Detect which cell encompasses the target text, then output its [X, Y] center coordinate. 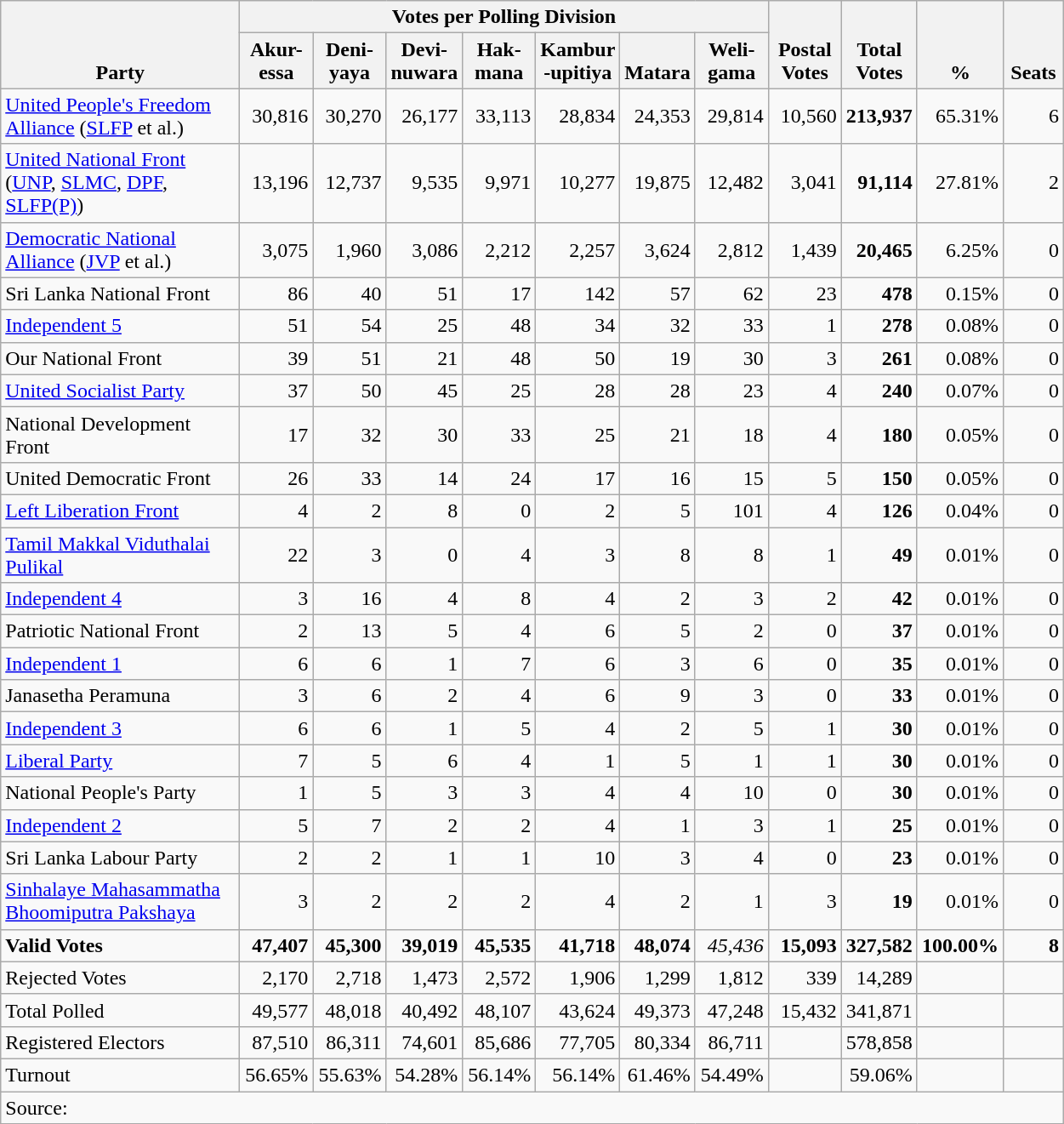
Registered Electors [121, 1042]
47,407 [276, 945]
87,510 [276, 1042]
43,624 [578, 1010]
278 [879, 326]
Total Votes [879, 44]
Deni-yaya [350, 61]
Devi-nuwara [424, 61]
Independent 4 [121, 599]
Valid Votes [121, 945]
59.06% [879, 1075]
56.65% [276, 1075]
PostalVotes [805, 44]
Total Polled [121, 1010]
30,270 [350, 116]
101 [731, 511]
3,075 [276, 250]
213,937 [879, 116]
3,086 [424, 250]
327,582 [879, 945]
74,601 [424, 1042]
339 [805, 978]
39 [276, 358]
54.28% [424, 1075]
Sri Lanka Labour Party [121, 858]
33,113 [499, 116]
3,624 [657, 250]
Sinhalaye Mahasammatha Bhoomiputra Pakshaya [121, 902]
28,834 [578, 116]
Liberal Party [121, 761]
Patriotic National Front [121, 631]
Independent 3 [121, 728]
Party [121, 44]
2,170 [276, 978]
42 [879, 599]
48,107 [499, 1010]
15 [731, 478]
15,432 [805, 1010]
86 [276, 294]
0.15% [959, 294]
29,814 [731, 116]
49,373 [657, 1010]
Janasetha Peramuna [121, 696]
1,906 [578, 978]
18 [731, 434]
14,289 [879, 978]
150 [879, 478]
62 [731, 294]
9,971 [499, 183]
22 [276, 555]
United People's Freedom Alliance (SLFP et al.) [121, 116]
10,560 [805, 116]
Turnout [121, 1075]
26,177 [424, 116]
0.04% [959, 511]
30,816 [276, 116]
41,718 [578, 945]
54 [350, 326]
Weli-gama [731, 61]
341,871 [879, 1010]
Source: [532, 1107]
40 [350, 294]
Seats [1033, 44]
261 [879, 358]
85,686 [499, 1042]
39,019 [424, 945]
86,311 [350, 1042]
27.81% [959, 183]
1,473 [424, 978]
20,465 [879, 250]
9 [657, 696]
% [959, 44]
24,353 [657, 116]
34 [578, 326]
57 [657, 294]
1,812 [731, 978]
86,711 [731, 1042]
13,196 [276, 183]
Rejected Votes [121, 978]
National Development Front [121, 434]
1,439 [805, 250]
Democratic National Alliance (JVP et al.) [121, 250]
Matara [657, 61]
35 [879, 664]
National People's Party [121, 793]
1,960 [350, 250]
80,334 [657, 1042]
40,492 [424, 1010]
77,705 [578, 1042]
26 [276, 478]
47,248 [731, 1010]
48,018 [350, 1010]
65.31% [959, 116]
61.46% [657, 1075]
Hak-mana [499, 61]
19,875 [657, 183]
13 [350, 631]
0.07% [959, 391]
180 [879, 434]
United National Front(UNP, SLMC, DPF, SLFP(P)) [121, 183]
Votes per Polling Division [504, 17]
Left Liberation Front [121, 511]
54.49% [731, 1075]
2,257 [578, 250]
2,212 [499, 250]
United Socialist Party [121, 391]
240 [879, 391]
45,436 [731, 945]
126 [879, 511]
Independent 2 [121, 825]
100.00% [959, 945]
3,041 [805, 183]
49,577 [276, 1010]
49 [879, 555]
12,737 [350, 183]
478 [879, 294]
55.63% [350, 1075]
15,093 [805, 945]
Sri Lanka National Front [121, 294]
45 [424, 391]
14 [424, 478]
578,858 [879, 1042]
1,299 [657, 978]
Tamil Makkal Viduthalai Pulikal [121, 555]
45,300 [350, 945]
48,074 [657, 945]
2,718 [350, 978]
91,114 [879, 183]
United Democratic Front [121, 478]
9,535 [424, 183]
2,572 [499, 978]
24 [499, 478]
Akur-essa [276, 61]
2,812 [731, 250]
Our National Front [121, 358]
Kambur-upitiya [578, 61]
Independent 1 [121, 664]
45,535 [499, 945]
142 [578, 294]
10,277 [578, 183]
12,482 [731, 183]
6.25% [959, 250]
Independent 5 [121, 326]
